Determine the [X, Y] coordinate at the center of the cell enclosing the given text.  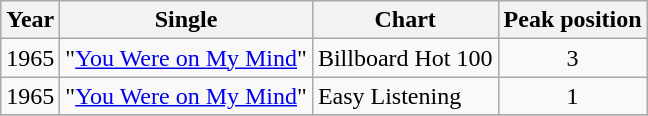
Year [30, 20]
3 [572, 58]
Billboard Hot 100 [405, 58]
1 [572, 96]
Chart [405, 20]
Single [186, 20]
Peak position [572, 20]
Easy Listening [405, 96]
